Search for the cell housing the specified text and yield its (X, Y) center coordinate. 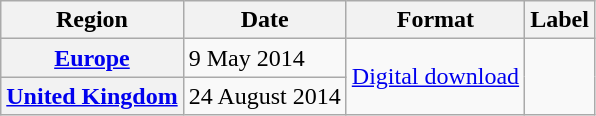
Digital download (435, 77)
Region (92, 20)
24 August 2014 (264, 96)
United Kingdom (92, 96)
9 May 2014 (264, 58)
Format (435, 20)
Date (264, 20)
Europe (92, 58)
Label (560, 20)
